Pinpoint the cell where the given text exists, returning its [x, y] midpoint coordinate. 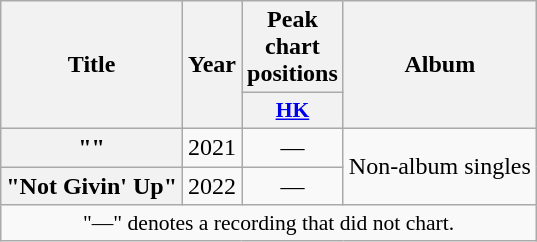
Title [92, 65]
Peak chart positions [293, 47]
2022 [212, 185]
"—" denotes a recording that did not chart. [269, 223]
Album [440, 65]
Year [212, 65]
"" [92, 147]
2021 [212, 147]
"Not Givin' Up" [92, 185]
Non-album singles [440, 166]
HK [293, 111]
